From the cell containing the given text, extract its center point as [x, y] coordinate. 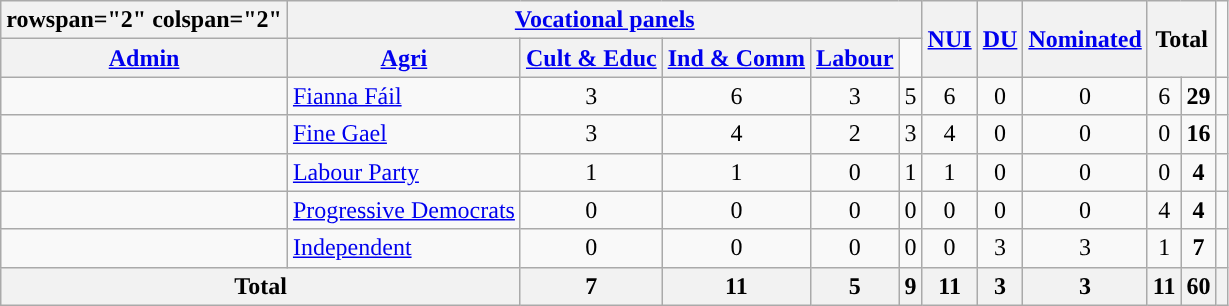
Agri [404, 58]
NUI [950, 39]
Independent [404, 248]
2 [855, 134]
Progressive Democrats [404, 210]
Labour Party [404, 172]
60 [1198, 286]
Fine Gael [404, 134]
DU [1000, 39]
Nominated [1085, 39]
Vocational panels [604, 20]
Fianna Fáil [404, 96]
Labour [855, 58]
Admin [144, 58]
9 [910, 286]
29 [1198, 96]
rowspan="2" colspan="2" [144, 20]
Cult & Educ [591, 58]
16 [1198, 134]
Ind & Comm [736, 58]
